Output the (X, Y) coordinate of the center of the cell containing the given text.  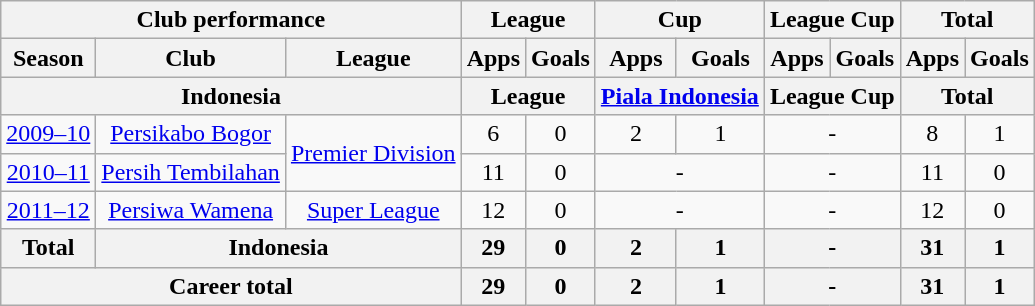
Piala Indonesia (680, 96)
Premier Division (373, 153)
Club (191, 58)
Career total (231, 286)
6 (493, 134)
2010–11 (48, 172)
Season (48, 58)
Super League (373, 210)
Persiwa Wamena (191, 210)
Persikabo Bogor (191, 134)
2011–12 (48, 210)
Club performance (231, 20)
2009–10 (48, 134)
Persih Tembilahan (191, 172)
Cup (680, 20)
8 (932, 134)
